Pinpoint the cell where the given text exists, returning its (x, y) midpoint coordinate. 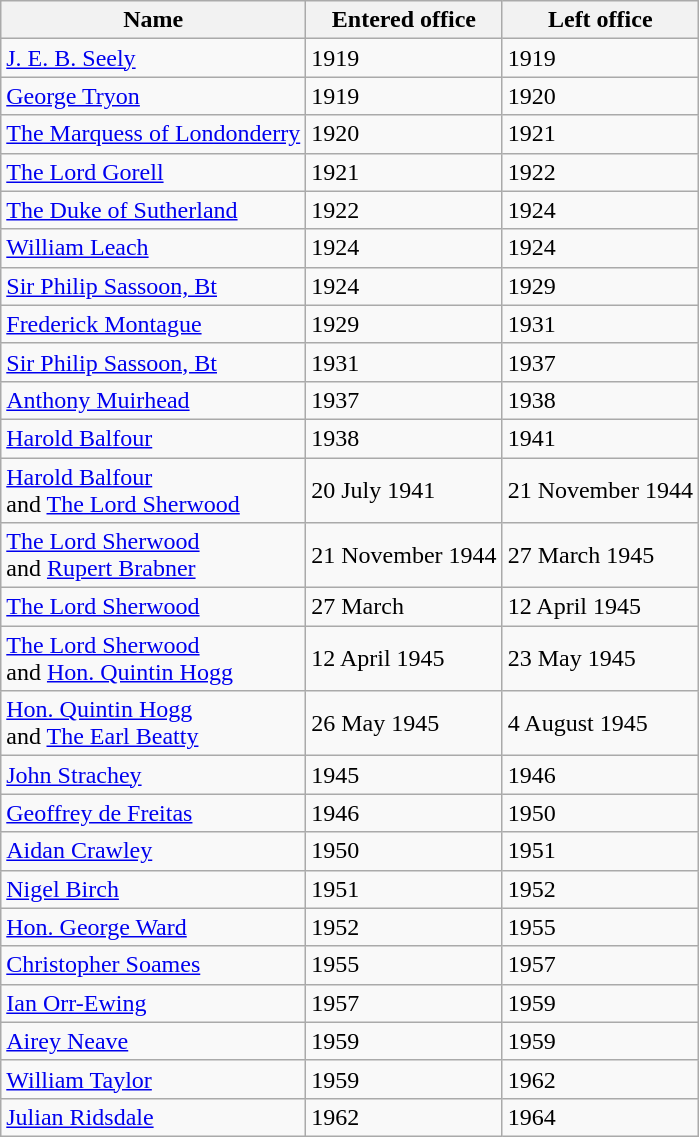
Hon. George Ward (154, 927)
4 August 1945 (600, 724)
Left office (600, 20)
J. E. B. Seely (154, 58)
23 May 1945 (600, 658)
Harold Balfour and The Lord Sherwood (154, 490)
Name (154, 20)
Entered office (404, 20)
John Strachey (154, 775)
Hon. Quintin Hogg and The Earl Beatty (154, 724)
Frederick Montague (154, 324)
Julian Ridsdale (154, 1117)
1964 (600, 1117)
The Lord Gorell (154, 172)
20 July 1941 (404, 490)
Harold Balfour (154, 438)
1941 (600, 438)
1945 (404, 775)
27 March (404, 607)
Aidan Crawley (154, 851)
The Lord Sherwood and Hon. Quintin Hogg (154, 658)
George Tryon (154, 96)
William Leach (154, 248)
Airey Neave (154, 1041)
26 May 1945 (404, 724)
The Duke of Sutherland (154, 210)
The Lord Sherwood and Rupert Brabner (154, 556)
Anthony Muirhead (154, 400)
The Marquess of Londonderry (154, 134)
Nigel Birch (154, 889)
Geoffrey de Freitas (154, 813)
27 March 1945 (600, 556)
The Lord Sherwood (154, 607)
Ian Orr-Ewing (154, 1003)
Christopher Soames (154, 965)
William Taylor (154, 1079)
